Search for the cell housing the specified text and yield its (x, y) center coordinate. 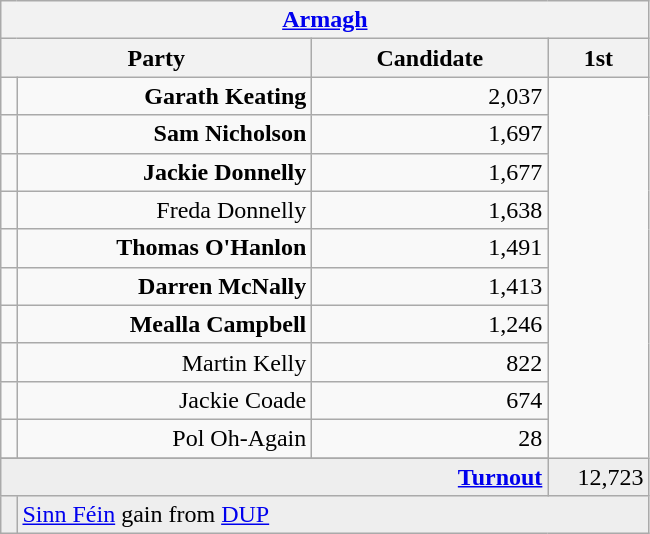
Jackie Donnelly (164, 172)
Garath Keating (164, 96)
28 (430, 438)
Freda Donnelly (164, 210)
Party (156, 58)
Darren McNally (164, 286)
Turnout (274, 477)
2,037 (430, 96)
Thomas O'Hanlon (164, 248)
Pol Oh-Again (164, 438)
674 (430, 400)
Armagh (325, 20)
Mealla Campbell (164, 324)
Sam Nicholson (164, 134)
1,638 (430, 210)
12,723 (598, 477)
Candidate (430, 58)
1,491 (430, 248)
822 (430, 362)
Sinn Féin gain from DUP (333, 515)
1,677 (430, 172)
Martin Kelly (164, 362)
1st (598, 58)
1,697 (430, 134)
1,413 (430, 286)
Jackie Coade (164, 400)
1,246 (430, 324)
